For the text-containing cell, return its midpoint in [X, Y] coordinate format. 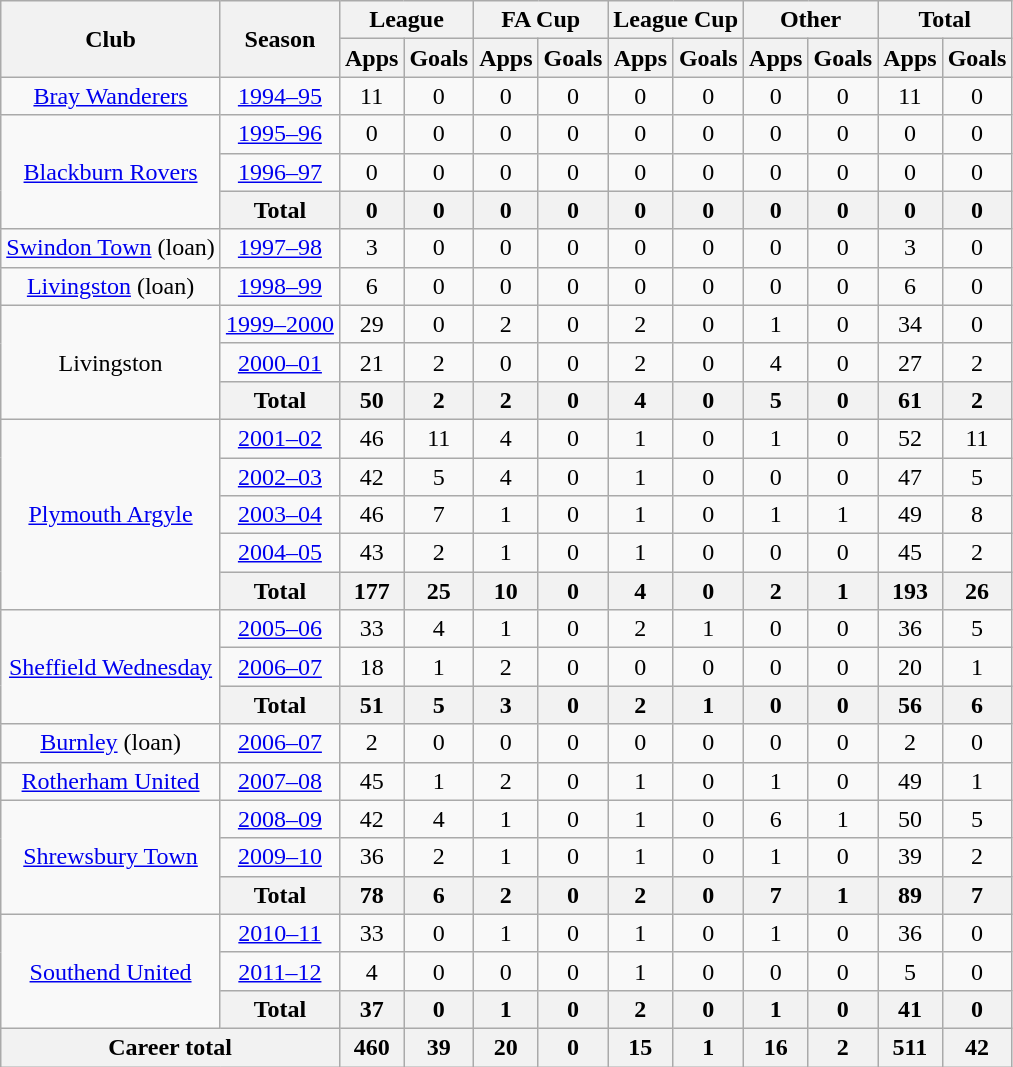
21 [371, 362]
2002–03 [280, 477]
2010–11 [280, 933]
78 [371, 895]
89 [910, 895]
Bray Wanderers [111, 96]
10 [506, 591]
41 [910, 1009]
Burnley (loan) [111, 743]
Shrewsbury Town [111, 857]
26 [977, 591]
43 [371, 553]
FA Cup [541, 20]
Rotherham United [111, 781]
2001–02 [280, 438]
51 [371, 705]
47 [910, 477]
37 [371, 1009]
2005–06 [280, 629]
61 [910, 400]
15 [640, 1047]
1997–98 [280, 248]
460 [371, 1047]
2003–04 [280, 515]
Plymouth Argyle [111, 514]
1995–96 [280, 134]
27 [910, 362]
Blackburn Rovers [111, 172]
16 [776, 1047]
Career total [170, 1047]
8 [977, 515]
52 [910, 438]
2011–12 [280, 971]
Other [811, 20]
1994–95 [280, 96]
29 [371, 324]
2008–09 [280, 819]
1996–97 [280, 172]
Livingston (loan) [111, 286]
25 [439, 591]
2007–08 [280, 781]
Season [280, 39]
1998–99 [280, 286]
56 [910, 705]
1999–2000 [280, 324]
Southend United [111, 971]
2000–01 [280, 362]
511 [910, 1047]
Sheffield Wednesday [111, 667]
Club [111, 39]
2009–10 [280, 857]
League [406, 20]
177 [371, 591]
34 [910, 324]
Swindon Town (loan) [111, 248]
Livingston [111, 362]
2004–05 [280, 553]
League Cup [676, 20]
18 [371, 667]
193 [910, 591]
